Search for the cell housing the specified text and yield its (x, y) center coordinate. 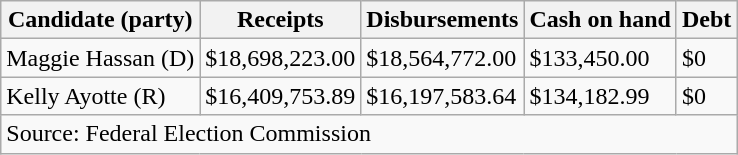
Debt (706, 20)
$133,450.00 (600, 58)
Candidate (party) (100, 20)
Kelly Ayotte (R) (100, 96)
Receipts (280, 20)
Maggie Hassan (D) (100, 58)
$16,197,583.64 (442, 96)
Disbursements (442, 20)
$16,409,753.89 (280, 96)
$18,698,223.00 (280, 58)
$134,182.99 (600, 96)
Source: Federal Election Commission (369, 134)
$18,564,772.00 (442, 58)
Cash on hand (600, 20)
